Return (x, y) of the center of cell containing provided text 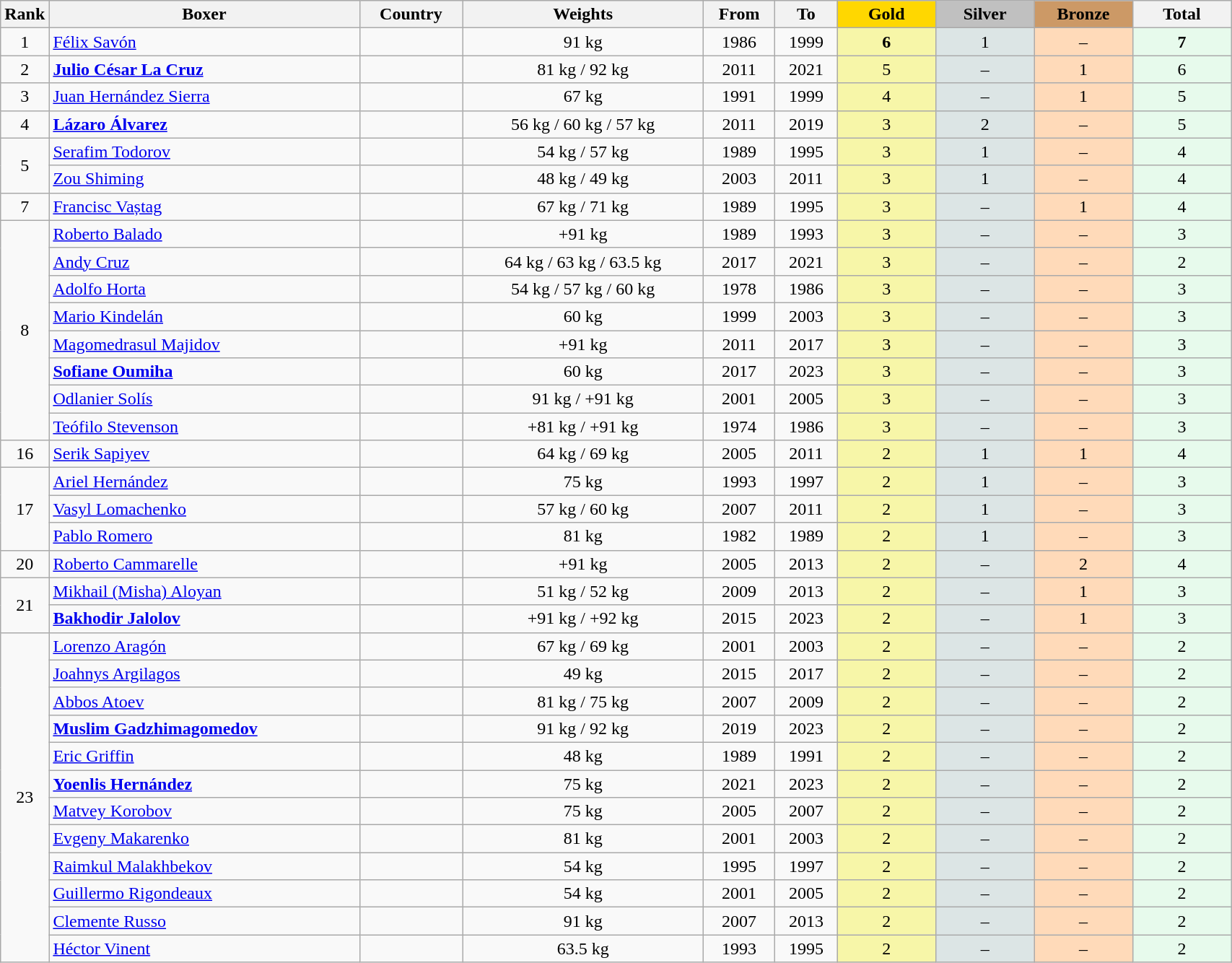
67 kg (583, 97)
Héctor Vinent (204, 949)
67 kg / 69 kg (583, 646)
8 (25, 330)
48 kg / 49 kg (583, 179)
64 kg / 63 kg / 63.5 kg (583, 261)
Serik Sapiyev (204, 454)
Raimkul Malakhbekov (204, 866)
Julio César La Cruz (204, 69)
Andy Cruz (204, 261)
63.5 kg (583, 949)
91 kg / +91 kg (583, 399)
Muslim Gadzhimagomedov (204, 728)
91 kg / 92 kg (583, 728)
From (739, 14)
Juan Hernández Sierra (204, 97)
Mario Kindelán (204, 316)
Abbos Atoev (204, 701)
81 kg / 92 kg (583, 69)
Yoenlis Hernández (204, 783)
1982 (739, 536)
Joahnys Argilagos (204, 674)
Weights (583, 14)
Rank (25, 14)
Odlanier Solís (204, 399)
Pablo Romero (204, 536)
Silver (984, 14)
Clemente Russo (204, 921)
20 (25, 564)
Vasyl Lomachenko (204, 509)
54 kg / 57 kg / 60 kg (583, 289)
Ariel Hernández (204, 481)
21 (25, 605)
To (806, 14)
1974 (739, 427)
Bakhodir Jalolov (204, 619)
Bronze (1083, 14)
Lorenzo Aragón (204, 646)
+91 kg / +92 kg (583, 619)
Evgeny Makarenko (204, 839)
Adolfo Horta (204, 289)
+81 kg / +91 kg (583, 427)
Roberto Cammarelle (204, 564)
Guillermo Rigondeaux (204, 894)
1978 (739, 289)
Eric Griffin (204, 756)
Teófilo Stevenson (204, 427)
Boxer (204, 14)
Magomedrasul Majidov (204, 344)
57 kg / 60 kg (583, 509)
Francisc Vaștag (204, 206)
51 kg / 52 kg (583, 591)
Total (1181, 14)
81 kg / 75 kg (583, 701)
Roberto Balado (204, 234)
Matvey Korobov (204, 811)
Mikhail (Misha) Aloyan (204, 591)
56 kg / 60 kg / 57 kg (583, 124)
64 kg / 69 kg (583, 454)
Gold (886, 14)
Country (411, 14)
Zou Shiming (204, 179)
Félix Savón (204, 42)
17 (25, 509)
Lázaro Álvarez (204, 124)
54 kg / 57 kg (583, 152)
16 (25, 454)
48 kg (583, 756)
67 kg / 71 kg (583, 206)
Serafim Todorov (204, 152)
49 kg (583, 674)
Sofiane Oumiha (204, 372)
23 (25, 797)
